Return the (X, Y) coordinate for the center point of the cell that contains the specified text.  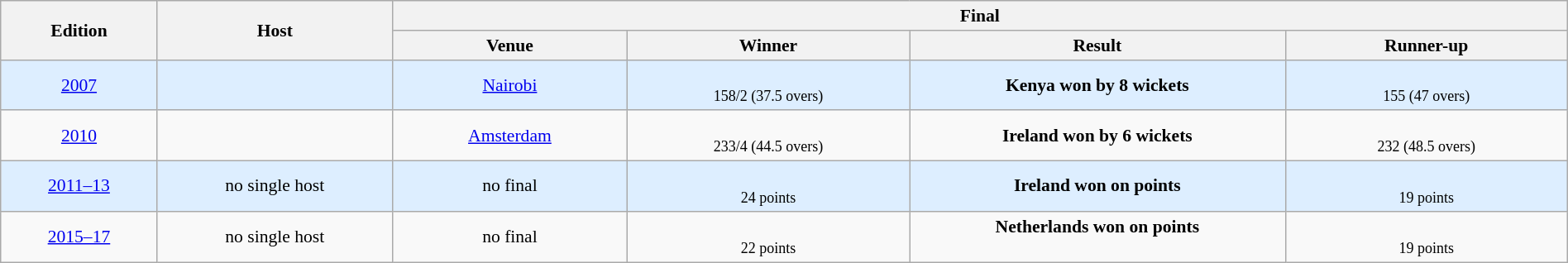
Nairobi (509, 84)
Host (275, 30)
232 (48.5 overs) (1426, 136)
2007 (79, 84)
Amsterdam (509, 136)
Edition (79, 30)
2015–17 (79, 237)
24 points (769, 187)
Venue (509, 45)
Final (979, 16)
2011–13 (79, 187)
Ireland won by 6 wickets (1098, 136)
Ireland won on points (1098, 187)
158/2 (37.5 overs) (769, 84)
155 (47 overs) (1426, 84)
233/4 (44.5 overs) (769, 136)
Kenya won by 8 wickets (1098, 84)
Runner-up (1426, 45)
Winner (769, 45)
Result (1098, 45)
Netherlands won on points (1098, 237)
22 points (769, 237)
2010 (79, 136)
